Find where the given text appears and provide that cell's center as [X, Y] coordinate. 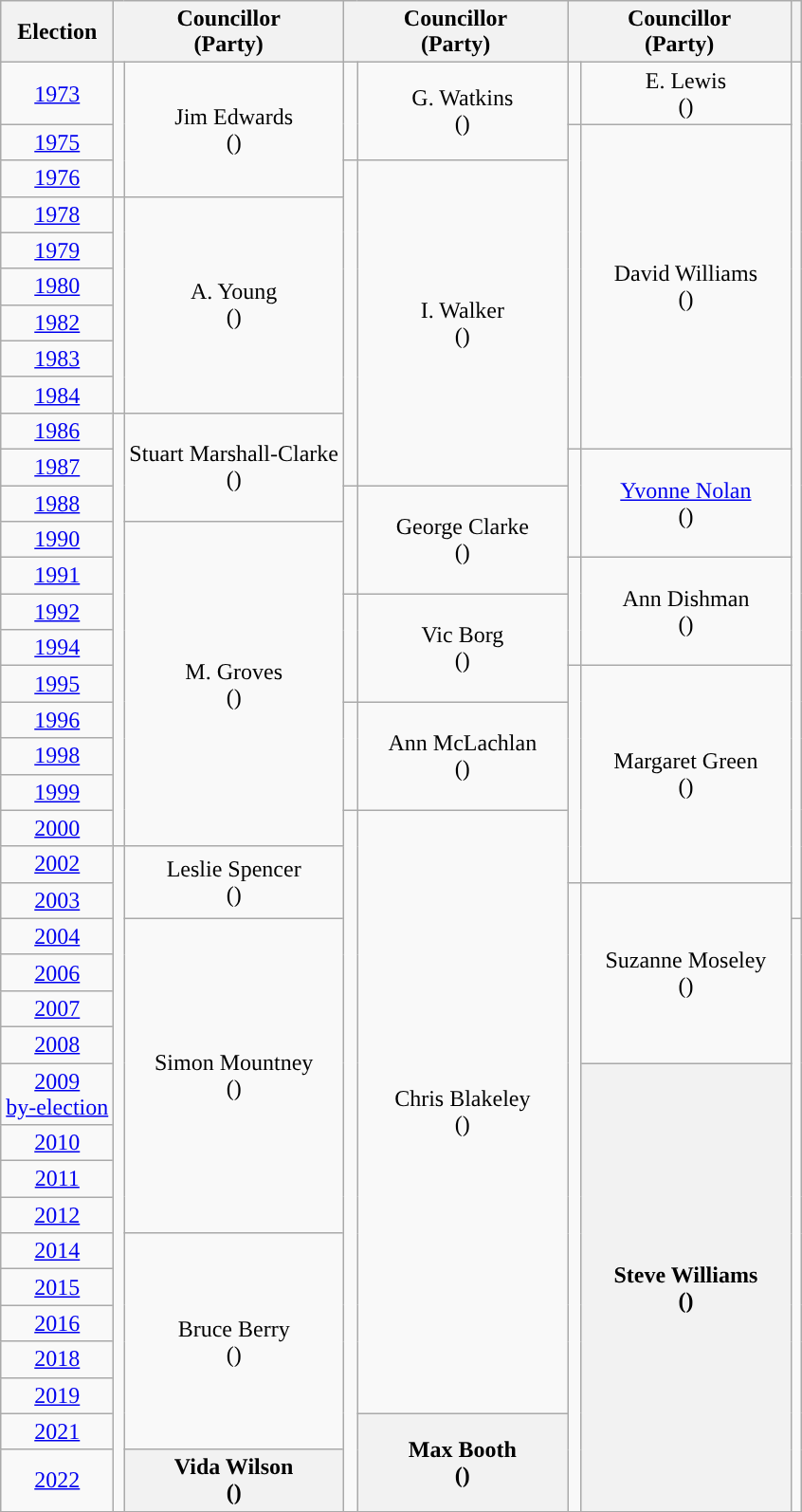
Suzanne Moseley() [685, 972]
1986 [57, 431]
Jim Edwards() [234, 129]
1996 [57, 720]
1992 [57, 612]
Chris Blakeley() [463, 1112]
1980 [57, 286]
1998 [57, 756]
David Williams() [685, 286]
Steve Williams() [685, 1286]
Stuart Marshall-Clarke() [234, 467]
1975 [57, 142]
2000 [57, 828]
1978 [57, 214]
2010 [57, 1143]
Election [57, 32]
2007 [57, 1008]
2019 [57, 1395]
2021 [57, 1431]
1979 [57, 250]
E. Lewis() [685, 93]
Vic Borg() [463, 648]
1973 [57, 93]
2006 [57, 972]
1982 [57, 323]
2012 [57, 1215]
A. Young() [234, 304]
Ann McLachlan() [463, 756]
2009by-election [57, 1093]
M. Groves() [234, 685]
George Clarke() [463, 540]
1976 [57, 178]
1995 [57, 684]
Bruce Berry() [234, 1341]
Vida Wilson() [234, 1480]
1991 [57, 576]
2011 [57, 1179]
Margaret Green() [685, 774]
Yvonne Nolan() [685, 503]
1994 [57, 648]
Max Booth() [463, 1463]
2008 [57, 1044]
2003 [57, 900]
2014 [57, 1251]
2015 [57, 1287]
1990 [57, 540]
Simon Mountney() [234, 1076]
2004 [57, 936]
2016 [57, 1323]
1984 [57, 395]
1999 [57, 792]
2018 [57, 1359]
1987 [57, 467]
G. Watkins() [463, 112]
Leslie Spencer() [234, 882]
1988 [57, 504]
1983 [57, 359]
I. Walker() [463, 323]
Ann Dishman() [685, 612]
2002 [57, 864]
2022 [57, 1480]
